Detect which cell encompasses the target text, then output its [X, Y] center coordinate. 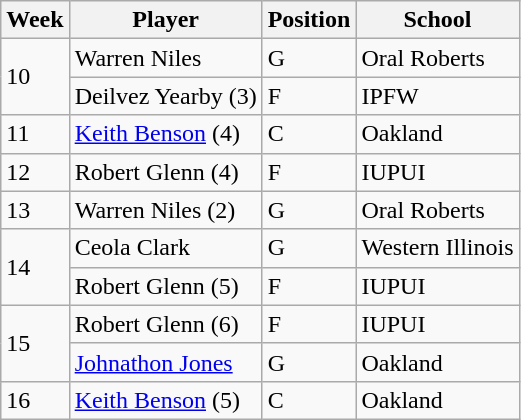
School [438, 20]
Week [35, 20]
Johnathon Jones [166, 362]
Western Illinois [438, 248]
Robert Glenn (5) [166, 286]
Player [166, 20]
IPFW [438, 96]
10 [35, 77]
16 [35, 400]
15 [35, 343]
11 [35, 134]
Robert Glenn (4) [166, 172]
Keith Benson (5) [166, 400]
Robert Glenn (6) [166, 324]
Warren Niles (2) [166, 210]
14 [35, 267]
Deilvez Yearby (3) [166, 96]
13 [35, 210]
Ceola Clark [166, 248]
Keith Benson (4) [166, 134]
Position [309, 20]
12 [35, 172]
Warren Niles [166, 58]
